Scan for the cell matching the given text and deliver its (X, Y) coordinate at center. 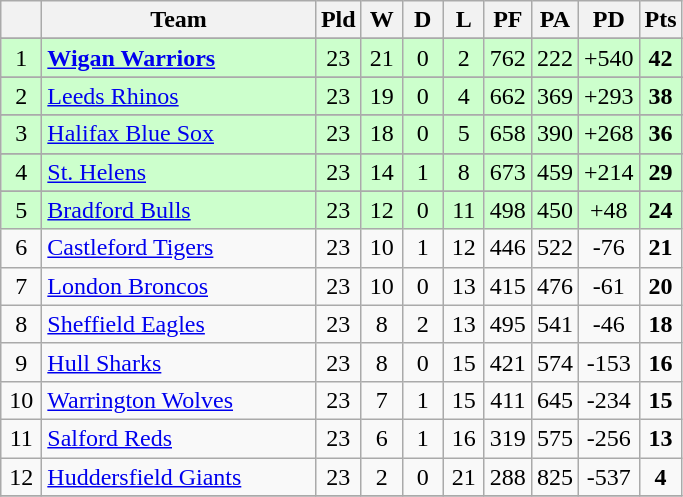
673 (508, 172)
222 (554, 58)
3 (22, 134)
Salford Reds (179, 438)
-234 (608, 400)
L (464, 20)
574 (554, 362)
421 (508, 362)
-61 (608, 286)
-46 (608, 324)
Pts (660, 20)
658 (508, 134)
495 (508, 324)
+48 (608, 210)
Leeds Rhinos (179, 96)
38 (660, 96)
415 (508, 286)
Team (179, 20)
411 (508, 400)
762 (508, 58)
36 (660, 134)
20 (660, 286)
662 (508, 96)
Bradford Bulls (179, 210)
42 (660, 58)
Hull Sharks (179, 362)
Castleford Tigers (179, 248)
29 (660, 172)
-76 (608, 248)
14 (382, 172)
Halifax Blue Sox (179, 134)
-537 (608, 477)
D (422, 20)
24 (660, 210)
476 (554, 286)
London Broncos (179, 286)
825 (554, 477)
459 (554, 172)
522 (554, 248)
+293 (608, 96)
9 (22, 362)
575 (554, 438)
PF (508, 20)
+540 (608, 58)
446 (508, 248)
PD (608, 20)
19 (382, 96)
Sheffield Eagles (179, 324)
-153 (608, 362)
319 (508, 438)
Pld (338, 20)
+268 (608, 134)
288 (508, 477)
645 (554, 400)
541 (554, 324)
450 (554, 210)
St. Helens (179, 172)
-256 (608, 438)
W (382, 20)
PA (554, 20)
Warrington Wolves (179, 400)
+214 (608, 172)
369 (554, 96)
Huddersfield Giants (179, 477)
Wigan Warriors (179, 58)
498 (508, 210)
390 (554, 134)
